Extract the (X, Y) coordinate from the center of the cell holding the provided text.  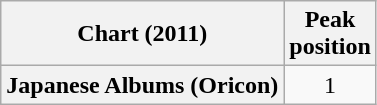
Peakposition (330, 34)
1 (330, 85)
Chart (2011) (142, 34)
Japanese Albums (Oricon) (142, 85)
